Provide the [X, Y] coordinate of the cell's center where the given text is located.  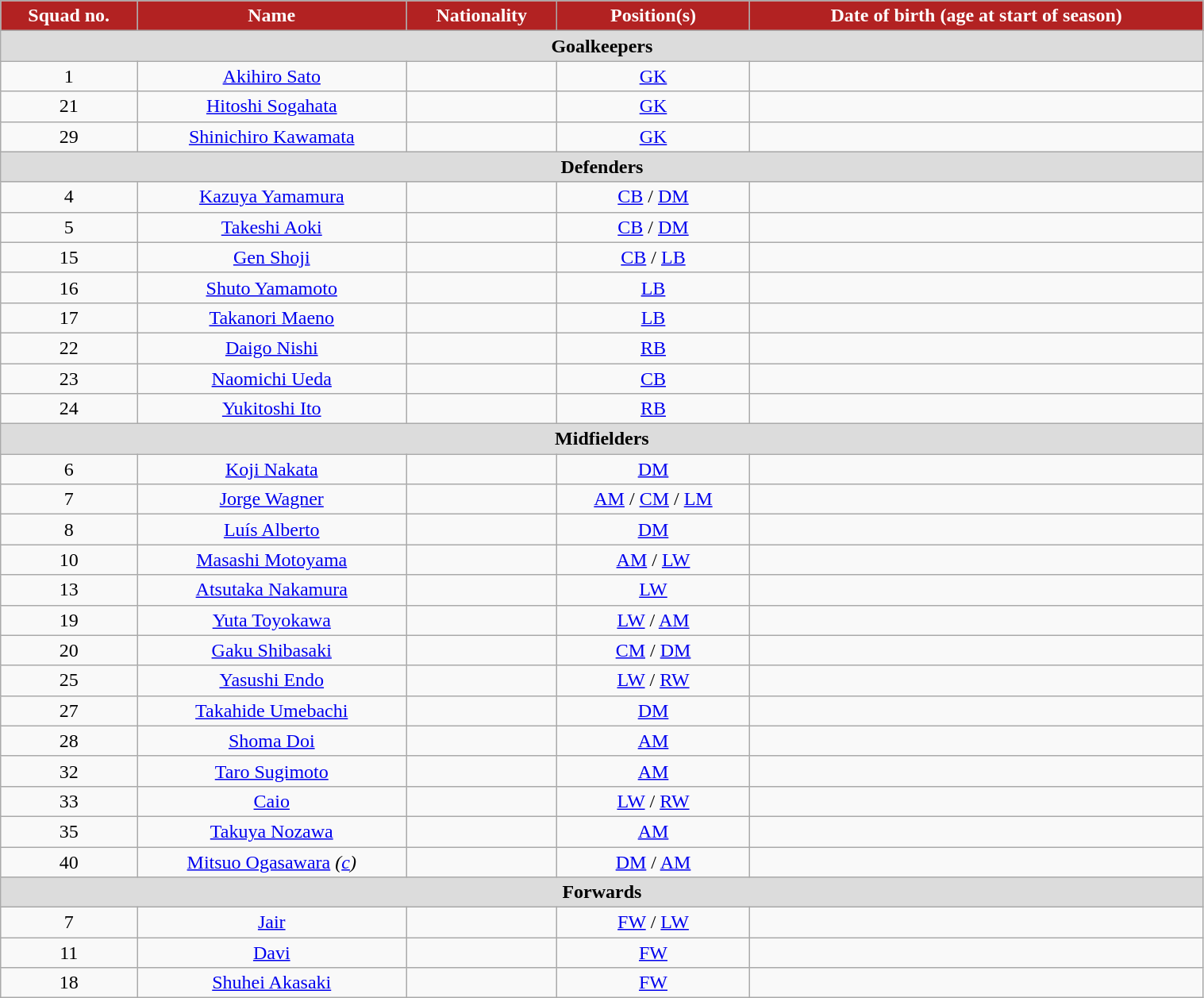
Defenders [602, 167]
Gaku Shibasaki [271, 650]
Takahide Umebachi [271, 711]
Yukitoshi Ito [271, 409]
Koji Nakata [271, 469]
25 [69, 680]
16 [69, 287]
5 [69, 227]
Takanori Maeno [271, 318]
1 [69, 76]
Akihiro Sato [271, 76]
Jorge Wagner [271, 499]
10 [69, 560]
Taro Sugimoto [271, 771]
13 [69, 590]
6 [69, 469]
CM / DM [653, 650]
Daigo Nishi [271, 348]
LW [653, 590]
29 [69, 137]
Kazuya Yamamura [271, 197]
Mitsuo Ogasawara (c) [271, 861]
FW / LW [653, 923]
28 [69, 741]
Shuto Yamamoto [271, 287]
AM / CM / LM [653, 499]
LW / AM [653, 620]
AM / LW [653, 560]
Shoma Doi [271, 741]
Luís Alberto [271, 530]
Forwards [602, 892]
Midfielders [602, 439]
CB [653, 379]
Name [271, 16]
32 [69, 771]
17 [69, 318]
19 [69, 620]
Takeshi Aoki [271, 227]
Atsutaka Nakamura [271, 590]
Gen Shoji [271, 257]
Squad no. [69, 16]
Yuta Toyokawa [271, 620]
Takuya Nozawa [271, 831]
4 [69, 197]
Jair [271, 923]
DM / AM [653, 861]
Caio [271, 801]
27 [69, 711]
Shuhei Akasaki [271, 983]
Yasushi Endo [271, 680]
Davi [271, 953]
11 [69, 953]
18 [69, 983]
21 [69, 106]
35 [69, 831]
8 [69, 530]
Masashi Motoyama [271, 560]
Position(s) [653, 16]
CB / LB [653, 257]
Hitoshi Sogahata [271, 106]
Naomichi Ueda [271, 379]
23 [69, 379]
33 [69, 801]
Shinichiro Kawamata [271, 137]
24 [69, 409]
Date of birth (age at start of season) [976, 16]
40 [69, 861]
20 [69, 650]
22 [69, 348]
Nationality [482, 16]
15 [69, 257]
Goalkeepers [602, 46]
